Identify which cell holds the provided text, then report its (x, y) central coordinate. 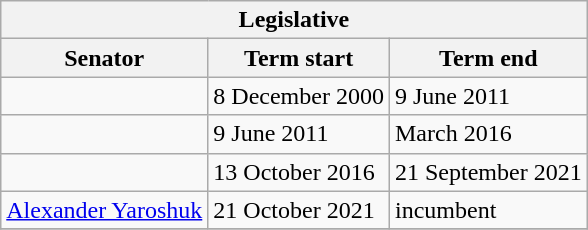
Legislative (294, 20)
March 2016 (488, 134)
21 October 2021 (299, 210)
Alexander Yaroshuk (104, 210)
Senator (104, 58)
21 September 2021 (488, 172)
13 October 2016 (299, 172)
Term start (299, 58)
incumbent (488, 210)
8 December 2000 (299, 96)
Term end (488, 58)
